Pinpoint the cell where the given text exists, returning its [X, Y] midpoint coordinate. 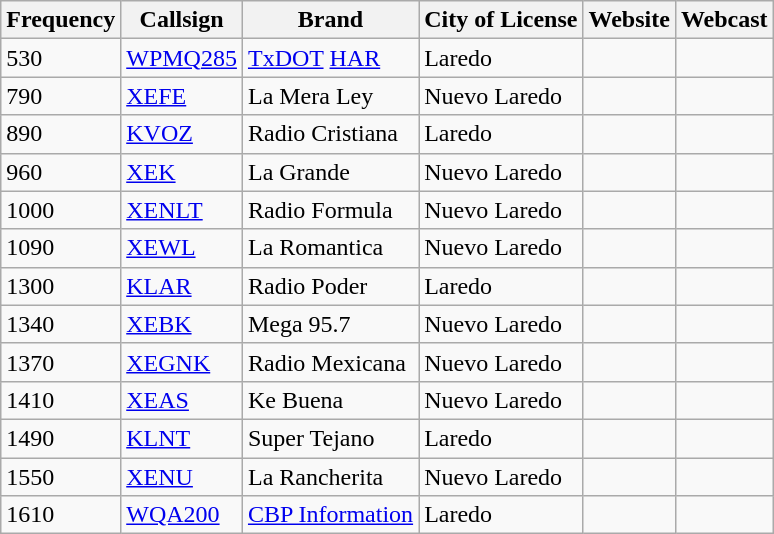
XENU [182, 477]
Radio Cristiana [330, 134]
WQA200 [182, 515]
TxDOT HAR [330, 58]
City of License [501, 20]
Radio Mexicana [330, 362]
Radio Formula [330, 210]
1300 [61, 286]
XEFE [182, 96]
1000 [61, 210]
1550 [61, 477]
530 [61, 58]
960 [61, 172]
1370 [61, 362]
XEWL [182, 248]
Frequency [61, 20]
Webcast [724, 20]
Website [629, 20]
Ke Buena [330, 400]
XEBK [182, 324]
KLNT [182, 438]
CBP Information [330, 515]
Brand [330, 20]
890 [61, 134]
Radio Poder [330, 286]
La Mera Ley [330, 96]
KLAR [182, 286]
1340 [61, 324]
790 [61, 96]
1610 [61, 515]
WPMQ285 [182, 58]
XEGNK [182, 362]
Super Tejano [330, 438]
La Grande [330, 172]
1090 [61, 248]
La Rancherita [330, 477]
XEK [182, 172]
La Romantica [330, 248]
Mega 95.7 [330, 324]
XEAS [182, 400]
Callsign [182, 20]
KVOZ [182, 134]
1490 [61, 438]
XENLT [182, 210]
1410 [61, 400]
